Capture the cell that displays the provided text and extract its (x, y) central coordinate. 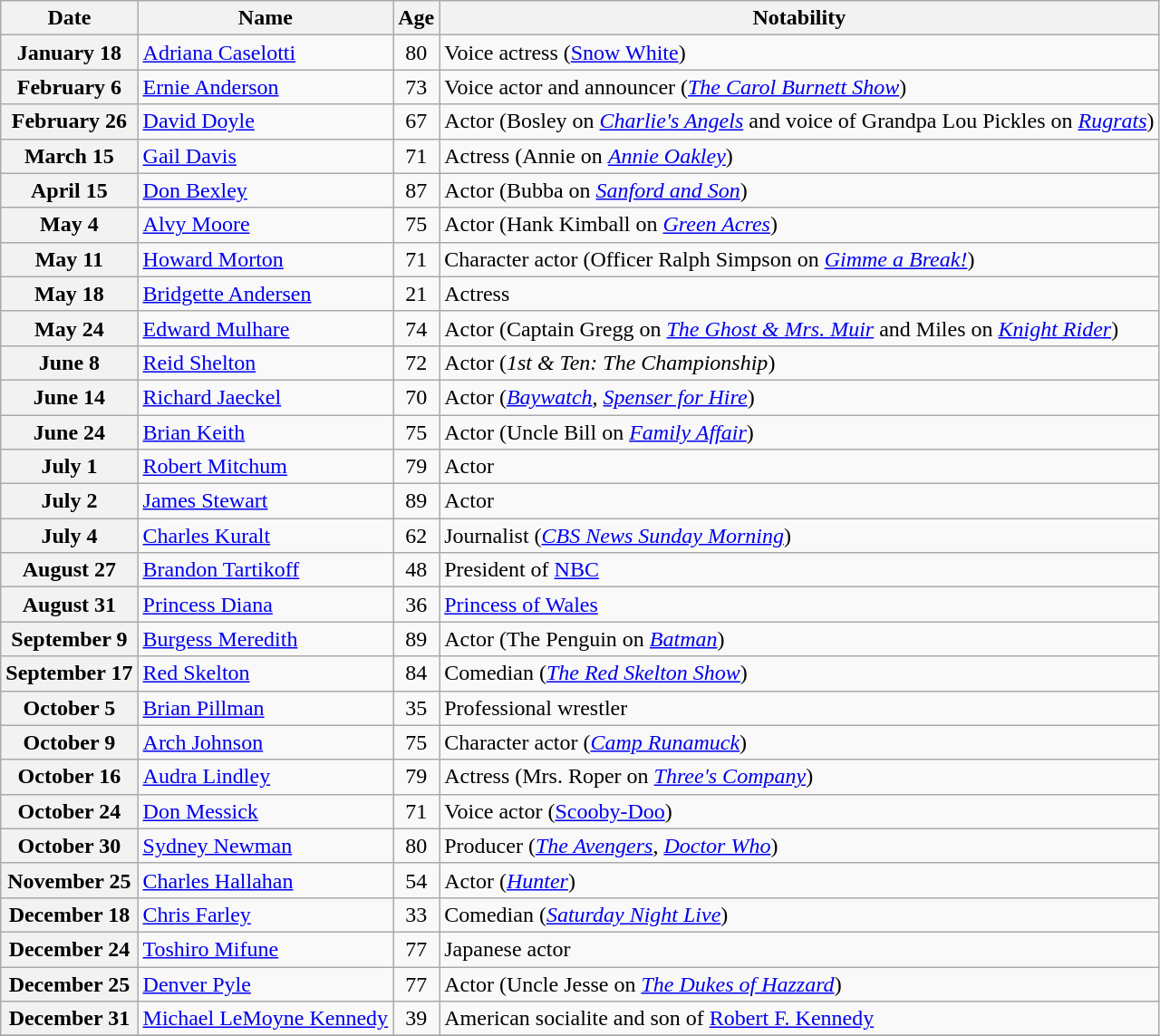
39 (417, 1019)
Arch Johnson (266, 742)
May 18 (69, 294)
72 (417, 363)
September 9 (69, 639)
Actor (Captain Gregg on The Ghost & Mrs. Muir and Miles on Knight Rider) (799, 328)
January 18 (69, 53)
74 (417, 328)
21 (417, 294)
Howard Morton (266, 259)
Actor (Bubba on Sanford and Son) (799, 190)
Voice actor (Scooby-Doo) (799, 811)
July 4 (69, 536)
Bridgette Andersen (266, 294)
Name (266, 18)
October 5 (69, 708)
August 27 (69, 570)
Character actor (Camp Runamuck) (799, 742)
35 (417, 708)
Chris Farley (266, 915)
Notability (799, 18)
February 6 (69, 87)
Date (69, 18)
Actress (Annie on Annie Oakley) (799, 156)
Richard Jaeckel (266, 397)
Gail Davis (266, 156)
September 17 (69, 673)
Age (417, 18)
Actor (The Penguin on Batman) (799, 639)
Alvy Moore (266, 225)
Actor (Baywatch, Spenser for Hire) (799, 397)
May 4 (69, 225)
June 8 (69, 363)
84 (417, 673)
Actor (Hunter) (799, 880)
December 25 (69, 983)
Voice actress (Snow White) (799, 53)
Voice actor and announcer (The Carol Burnett Show) (799, 87)
Toshiro Mifune (266, 949)
Journalist (CBS News Sunday Morning) (799, 536)
James Stewart (266, 501)
Michael LeMoyne Kennedy (266, 1019)
June 14 (69, 397)
October 24 (69, 811)
62 (417, 536)
Brian Pillman (266, 708)
48 (417, 570)
Character actor (Officer Ralph Simpson on Gimme a Break!) (799, 259)
November 25 (69, 880)
Reid Shelton (266, 363)
Burgess Meredith (266, 639)
October 16 (69, 777)
Actor (Uncle Bill on Family Affair) (799, 432)
Denver Pyle (266, 983)
June 24 (69, 432)
Princess Diana (266, 605)
August 31 (69, 605)
67 (417, 121)
Actress (799, 294)
Comedian (Saturday Night Live) (799, 915)
73 (417, 87)
Sydney Newman (266, 846)
October 30 (69, 846)
President of NBC (799, 570)
American socialite and son of Robert F. Kennedy (799, 1019)
Brian Keith (266, 432)
Charles Kuralt (266, 536)
Red Skelton (266, 673)
Don Messick (266, 811)
May 11 (69, 259)
70 (417, 397)
December 31 (69, 1019)
Professional wrestler (799, 708)
Robert Mitchum (266, 467)
Actor (1st & Ten: The Championship) (799, 363)
April 15 (69, 190)
December 18 (69, 915)
Audra Lindley (266, 777)
Charles Hallahan (266, 880)
July 2 (69, 501)
Producer (The Avengers, Doctor Who) (799, 846)
Ernie Anderson (266, 87)
December 24 (69, 949)
Brandon Tartikoff (266, 570)
Comedian (The Red Skelton Show) (799, 673)
87 (417, 190)
33 (417, 915)
Actress (Mrs. Roper on Three's Company) (799, 777)
Japanese actor (799, 949)
Don Bexley (266, 190)
February 26 (69, 121)
David Doyle (266, 121)
July 1 (69, 467)
Actor (Bosley on Charlie's Angels and voice of Grandpa Lou Pickles on Rugrats) (799, 121)
Adriana Caselotti (266, 53)
Edward Mulhare (266, 328)
March 15 (69, 156)
Actor (Hank Kimball on Green Acres) (799, 225)
October 9 (69, 742)
Princess of Wales (799, 605)
Actor (Uncle Jesse on The Dukes of Hazzard) (799, 983)
May 24 (69, 328)
36 (417, 605)
54 (417, 880)
